From the cell containing the given text, extract its center point as (x, y) coordinate. 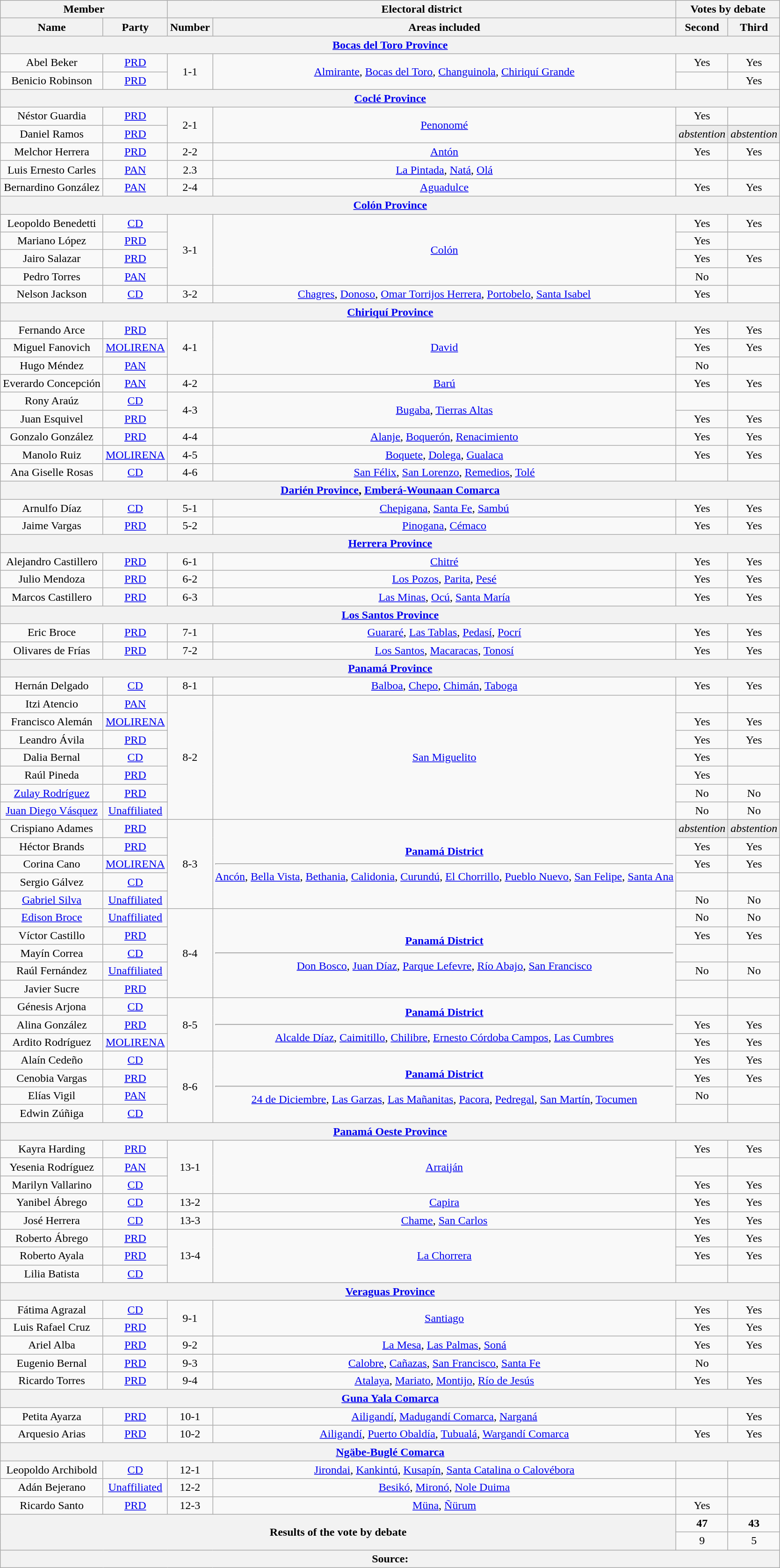
Areas included (444, 27)
Los Santos, Macaracas, Tonosí (444, 650)
Everardo Concepción (52, 383)
4-5 (190, 454)
Alanje, Boquerón, Renacimiento (444, 437)
12-2 (190, 1488)
Las Minas, Ocú, Santa María (444, 597)
4-1 (190, 348)
Alina González (52, 1024)
San Félix, San Lorenzo, Remedios, Tolé (444, 472)
4-4 (190, 437)
9 (702, 1541)
5-1 (190, 508)
Roberto Ayala (52, 1256)
Roberto Ábrego (52, 1238)
Chiriquí Province (390, 312)
Rony Araúz (52, 401)
Jaime Vargas (52, 526)
6-3 (190, 597)
Nelson Jackson (52, 294)
Colón Province (390, 205)
Second (702, 27)
La Pintada, Natá, Olá (444, 169)
1-1 (190, 72)
Javier Sucre (52, 989)
7-2 (190, 650)
9-3 (190, 1363)
Sergio Gálvez (52, 882)
Panamá Oeste Province (390, 1131)
Guna Yala Comarca (390, 1399)
Bernardino González (52, 187)
Raúl Pineda (52, 775)
Yanibel Ábrego (52, 1203)
Eric Broce (52, 633)
4-6 (190, 472)
Juan Diego Vásquez (52, 811)
Yesenia Rodríguez (52, 1167)
Melchor Herrera (52, 152)
Panamá DistrictDon Bosco, Juan Díaz, Parque Lefevre, Río Abajo, San Francisco (444, 953)
47 (702, 1523)
Panamá Province (390, 668)
Hernán Delgado (52, 686)
9-1 (190, 1318)
Héctor Brands (52, 846)
5 (754, 1541)
José Herrera (52, 1220)
Party (135, 27)
Fernando Arce (52, 330)
Leandro Ávila (52, 739)
Ricardo Santo (52, 1505)
Antón (444, 152)
Leopoldo Benedetti (52, 223)
Colón (444, 250)
Marcos Castillero (52, 597)
Barú (444, 383)
Ariel Alba (52, 1345)
Fátima Agrazal (52, 1309)
San Miguelito (444, 757)
Third (754, 27)
Adán Bejerano (52, 1488)
Abel Beker (52, 63)
Gonzalo González (52, 437)
Mariano López (52, 241)
2-1 (190, 125)
Number (190, 27)
Ana Giselle Rosas (52, 472)
8-3 (190, 864)
8-5 (190, 1024)
Aguadulce (444, 187)
13-3 (190, 1220)
Daniel Ramos (52, 134)
2.3 (190, 169)
Electoral district (422, 9)
Arraiján (444, 1167)
Veraguas Province (390, 1291)
Elías Vigil (52, 1096)
Results of the vote by debate (339, 1532)
Eugenio Bernal (52, 1363)
Jirondai, Kankintú, Kusapín, Santa Catalina o Calovébora (444, 1470)
Francisco Alemán (52, 722)
Pinogana, Cémaco (444, 526)
Manolo Ruiz (52, 454)
Olivares de Frías (52, 650)
Génesis Arjona (52, 1006)
Ailigandí, Madugandí Comarca, Narganá (444, 1416)
6-2 (190, 579)
12-1 (190, 1470)
Mayín Correa (52, 953)
Crispiano Adames (52, 829)
Ailigandí, Puerto Obaldía, Tubualá, Wargandí Comarca (444, 1434)
Luis Ernesto Carles (52, 169)
10-2 (190, 1434)
3-2 (190, 294)
4-2 (190, 383)
13-4 (190, 1256)
Chagres, Donoso, Omar Torrijos Herrera, Portobelo, Santa Isabel (444, 294)
Arquesio Arias (52, 1434)
Panamá DistrictAncón, Bella Vista, Bethania, Calidonia, Curundú, El Chorrillo, Pueblo Nuevo, San Felipe, Santa Ana (444, 864)
Bocas del Toro Province (390, 45)
Müna, Ñürum (444, 1505)
Néstor Guardia (52, 116)
Edison Broce (52, 918)
Julio Mendoza (52, 579)
David (444, 348)
13-2 (190, 1203)
Besikó, Mironó, Nole Duima (444, 1488)
Petita Ayarza (52, 1416)
13-1 (190, 1167)
Ngäbe-Buglé Comarca (390, 1452)
2-4 (190, 187)
2-2 (190, 152)
Ricardo Torres (52, 1381)
Víctor Castillo (52, 935)
Lilia Batista (52, 1274)
7-1 (190, 633)
Boquete, Dolega, Gualaca (444, 454)
12-3 (190, 1505)
43 (754, 1523)
Jairo Salazar (52, 259)
Raúl Fernández (52, 971)
Guararé, Las Tablas, Pedasí, Pocrí (444, 633)
Pedro Torres (52, 277)
Coclé Province (390, 98)
8-6 (190, 1087)
Cenobia Vargas (52, 1078)
Itzi Atencio (52, 704)
La Mesa, Las Palmas, Soná (444, 1345)
Marilyn Vallarino (52, 1185)
3-1 (190, 250)
Juan Esquivel (52, 419)
Source: (390, 1559)
Panamá District24 de Diciembre, Las Garzas, Las Mañanitas, Pacora, Pedregal, San Martín, Tocumen (444, 1087)
Ardito Rodríguez (52, 1042)
Capira (444, 1203)
Leopoldo Archibold (52, 1470)
Luis Rafael Cruz (52, 1327)
Alaín Cedeño (52, 1060)
Atalaya, Mariato, Montijo, Río de Jesús (444, 1381)
6-1 (190, 562)
10-1 (190, 1416)
4-3 (190, 410)
Hugo Méndez (52, 365)
Kayra Harding (52, 1149)
5-2 (190, 526)
8-2 (190, 757)
Panamá DistrictAlcalde Díaz, Caimitillo, Chilibre, Ernesto Córdoba Campos, Las Cumbres (444, 1024)
Los Pozos, Parita, Pesé (444, 579)
9-2 (190, 1345)
Chitré (444, 562)
Gabriel Silva (52, 900)
Corina Cano (52, 864)
Darién Province, Emberá-Wounaan Comarca (390, 490)
Edwin Zúñiga (52, 1114)
Chepigana, Santa Fe, Sambú (444, 508)
Dalia Bernal (52, 757)
La Chorrera (444, 1256)
Santiago (444, 1318)
Zulay Rodríguez (52, 793)
Votes by debate (728, 9)
9-4 (190, 1381)
Arnulfo Díaz (52, 508)
Calobre, Cañazas, San Francisco, Santa Fe (444, 1363)
Alejandro Castillero (52, 562)
Chame, San Carlos (444, 1220)
8-1 (190, 686)
Member (84, 9)
8-4 (190, 953)
Herrera Province (390, 544)
Bugaba, Tierras Altas (444, 410)
Almirante, Bocas del Toro, Changuinola, Chiriquí Grande (444, 72)
Los Santos Province (390, 615)
Penonomé (444, 125)
Miguel Fanovich (52, 348)
Balboa, Chepo, Chimán, Taboga (444, 686)
Name (52, 27)
Benicio Robinson (52, 80)
